Capture the cell that displays the provided text and extract its [X, Y] central coordinate. 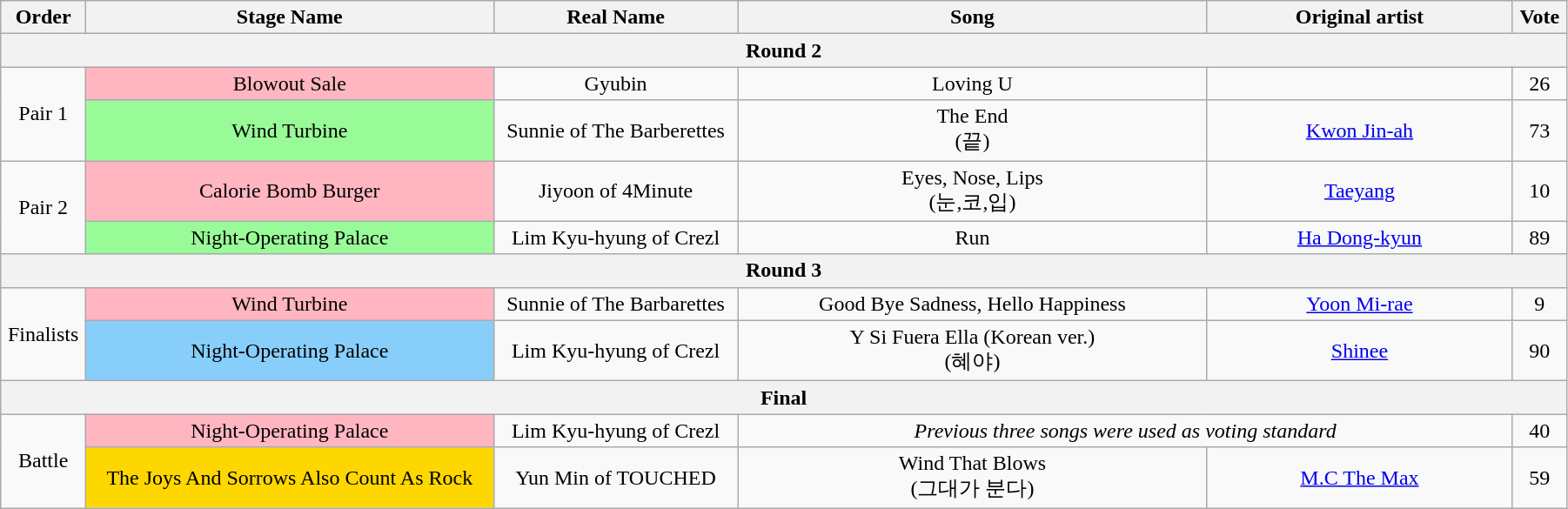
Yun Min of TOUCHED [616, 478]
Loving U [973, 84]
Song [973, 17]
Shinee [1359, 351]
Sunnie of The Barberettes [616, 131]
Y Si Fuera Ella (Korean ver.)(혜야) [973, 351]
Order [44, 17]
Previous three songs were used as voting standard [1125, 431]
Gyubin [616, 84]
Final [784, 398]
Jiyoon of 4Minute [616, 191]
Calorie Bomb Burger [290, 191]
Pair 1 [44, 114]
10 [1539, 191]
The Joys And Sorrows Also Count As Rock [290, 478]
Run [973, 238]
26 [1539, 84]
Finalists [44, 334]
9 [1539, 304]
The End(끝) [973, 131]
Taeyang [1359, 191]
40 [1539, 431]
Sunnie of The Barbarettes [616, 304]
Round 2 [784, 50]
Pair 2 [44, 207]
89 [1539, 238]
Battle [44, 461]
Good Bye Sadness, Hello Happiness [973, 304]
Kwon Jin-ah [1359, 131]
59 [1539, 478]
Original artist [1359, 17]
Round 3 [784, 271]
Stage Name [290, 17]
90 [1539, 351]
Eyes, Nose, Lips(눈,코,입) [973, 191]
73 [1539, 131]
Ha Dong-kyun [1359, 238]
Real Name [616, 17]
Yoon Mi-rae [1359, 304]
Vote [1539, 17]
Wind That Blows(그대가 분다) [973, 478]
Blowout Sale [290, 84]
M.C The Max [1359, 478]
